Locate the cell with the specified text and output its [x, y] center coordinate. 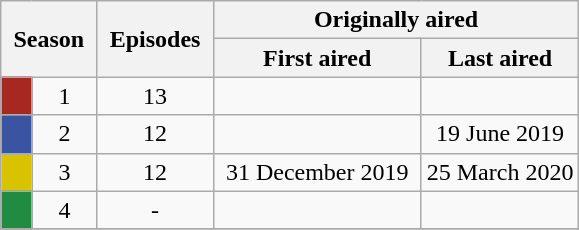
1 [64, 96]
25 March 2020 [500, 172]
2 [64, 134]
- [155, 210]
13 [155, 96]
19 June 2019 [500, 134]
First aired [317, 58]
Originally aired [396, 20]
Season [49, 39]
4 [64, 210]
3 [64, 172]
Last aired [500, 58]
31 December 2019 [317, 172]
Episodes [155, 39]
